Determine the (X, Y) coordinate at the center of the cell enclosing the given text.  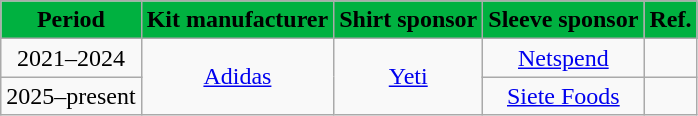
2021–2024 (71, 58)
Shirt sponsor (408, 20)
Kit manufacturer (238, 20)
Sleeve sponsor (564, 20)
Period (71, 20)
2025–present (71, 96)
Adidas (238, 77)
Ref. (670, 20)
Yeti (408, 77)
Netspend (564, 58)
Siete Foods (564, 96)
